Scan for the cell matching the given text and deliver its [X, Y] coordinate at center. 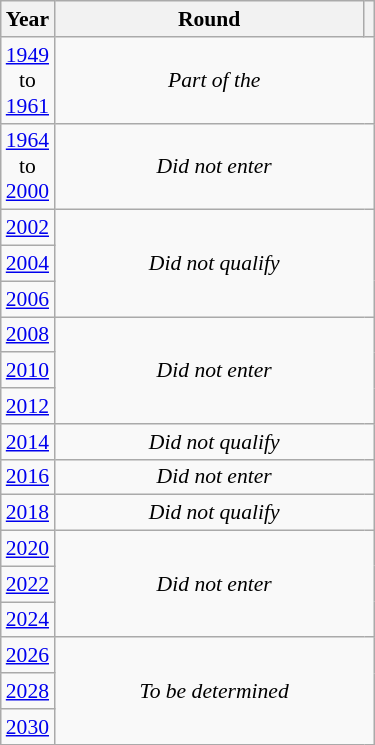
2004 [28, 264]
2014 [28, 442]
2028 [28, 691]
2002 [28, 228]
Round [209, 19]
2030 [28, 727]
1964to2000 [28, 166]
2022 [28, 584]
2024 [28, 620]
1949to1961 [28, 80]
2016 [28, 477]
2008 [28, 335]
2010 [28, 371]
Year [28, 19]
2020 [28, 549]
Part of the [214, 80]
2026 [28, 656]
2012 [28, 406]
2006 [28, 299]
2018 [28, 513]
To be determined [214, 692]
